Scan for the cell matching the given text and deliver its (x, y) coordinate at center. 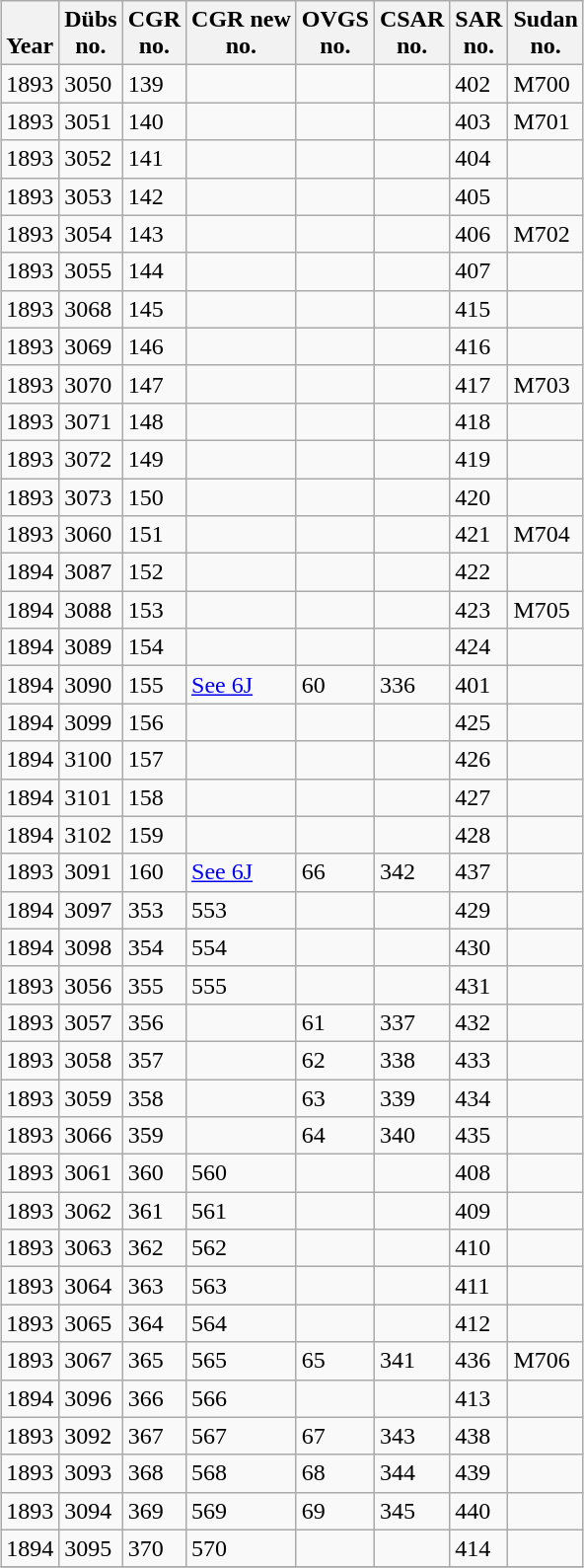
M704 (546, 535)
422 (479, 572)
3099 (91, 722)
3100 (91, 760)
3073 (91, 496)
3092 (91, 1436)
65 (335, 1361)
417 (479, 384)
69 (335, 1511)
408 (479, 1173)
141 (154, 159)
64 (335, 1136)
3088 (91, 610)
360 (154, 1173)
431 (479, 985)
423 (479, 610)
344 (411, 1473)
366 (154, 1398)
3062 (91, 1211)
339 (411, 1098)
564 (242, 1323)
343 (411, 1436)
338 (411, 1060)
359 (154, 1136)
3102 (91, 835)
152 (154, 572)
363 (154, 1286)
3089 (91, 647)
145 (154, 309)
3096 (91, 1398)
CSARno. (411, 34)
150 (154, 496)
404 (479, 159)
155 (154, 685)
M701 (546, 121)
3061 (91, 1173)
428 (479, 835)
361 (154, 1211)
340 (411, 1136)
364 (154, 1323)
3059 (91, 1098)
368 (154, 1473)
357 (154, 1060)
438 (479, 1436)
353 (154, 910)
158 (154, 797)
3058 (91, 1060)
433 (479, 1060)
430 (479, 947)
3091 (91, 872)
568 (242, 1473)
569 (242, 1511)
3065 (91, 1323)
60 (335, 685)
401 (479, 685)
68 (335, 1473)
405 (479, 196)
342 (411, 872)
3101 (91, 797)
341 (411, 1361)
Year (30, 34)
67 (335, 1436)
345 (411, 1511)
421 (479, 535)
424 (479, 647)
409 (479, 1211)
414 (479, 1548)
3057 (91, 1022)
157 (154, 760)
3098 (91, 947)
555 (242, 985)
M700 (546, 84)
407 (479, 271)
M705 (546, 610)
365 (154, 1361)
148 (154, 421)
OVGSno. (335, 34)
3052 (91, 159)
561 (242, 1211)
143 (154, 234)
406 (479, 234)
356 (154, 1022)
3067 (91, 1361)
419 (479, 459)
418 (479, 421)
3095 (91, 1548)
140 (154, 121)
336 (411, 685)
3072 (91, 459)
66 (335, 872)
3051 (91, 121)
3070 (91, 384)
562 (242, 1248)
160 (154, 872)
570 (242, 1548)
563 (242, 1286)
Dübsno. (91, 34)
412 (479, 1323)
3056 (91, 985)
566 (242, 1398)
437 (479, 872)
440 (479, 1511)
554 (242, 947)
337 (411, 1022)
420 (479, 496)
358 (154, 1098)
3087 (91, 572)
M702 (546, 234)
142 (154, 196)
61 (335, 1022)
3071 (91, 421)
3097 (91, 910)
429 (479, 910)
553 (242, 910)
355 (154, 985)
147 (154, 384)
370 (154, 1548)
432 (479, 1022)
149 (154, 459)
402 (479, 84)
144 (154, 271)
63 (335, 1098)
439 (479, 1473)
Sudanno. (546, 34)
565 (242, 1361)
M706 (546, 1361)
410 (479, 1248)
434 (479, 1098)
3066 (91, 1136)
156 (154, 722)
567 (242, 1436)
362 (154, 1248)
369 (154, 1511)
415 (479, 309)
3094 (91, 1511)
3064 (91, 1286)
3069 (91, 346)
3068 (91, 309)
426 (479, 760)
3054 (91, 234)
3055 (91, 271)
436 (479, 1361)
146 (154, 346)
159 (154, 835)
560 (242, 1173)
SARno. (479, 34)
M703 (546, 384)
413 (479, 1398)
435 (479, 1136)
411 (479, 1286)
139 (154, 84)
367 (154, 1436)
403 (479, 121)
154 (154, 647)
3063 (91, 1248)
3060 (91, 535)
427 (479, 797)
425 (479, 722)
CGR newno. (242, 34)
3050 (91, 84)
3053 (91, 196)
416 (479, 346)
153 (154, 610)
3093 (91, 1473)
3090 (91, 685)
62 (335, 1060)
CGRno. (154, 34)
151 (154, 535)
354 (154, 947)
